From the cell containing the given text, extract its center point as (x, y) coordinate. 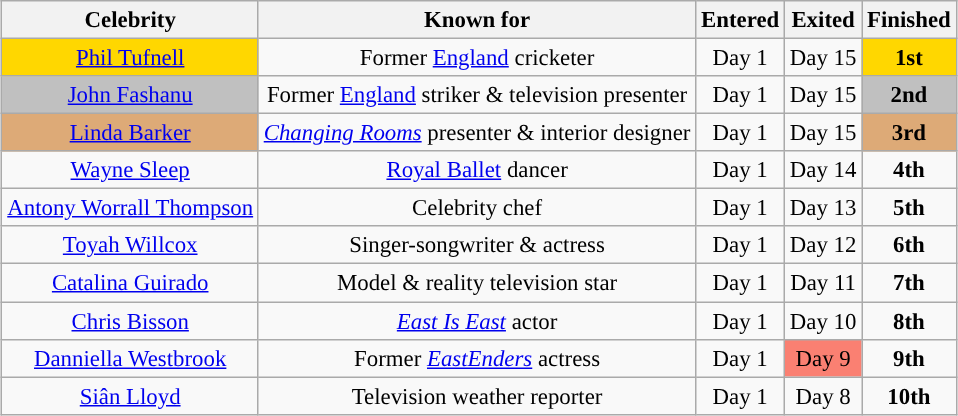
Celebrity (130, 20)
Exited (824, 20)
9th (909, 358)
Former EastEnders actress (476, 358)
Day 11 (824, 283)
6th (909, 245)
8th (909, 321)
Day 14 (824, 170)
Phil Tufnell (130, 57)
Day 12 (824, 245)
4th (909, 170)
Royal Ballet dancer (476, 170)
5th (909, 208)
Celebrity chef (476, 208)
Model & reality television star (476, 283)
Television weather reporter (476, 396)
Linda Barker (130, 133)
10th (909, 396)
1st (909, 57)
Day 10 (824, 321)
7th (909, 283)
Catalina Guirado (130, 283)
John Fashanu (130, 95)
2nd (909, 95)
Former England striker & television presenter (476, 95)
Finished (909, 20)
Entered (740, 20)
Changing Rooms presenter & interior designer (476, 133)
Wayne Sleep (130, 170)
Chris Bisson (130, 321)
3rd (909, 133)
Antony Worrall Thompson (130, 208)
Former England cricketer (476, 57)
Known for (476, 20)
Day 13 (824, 208)
Toyah Willcox (130, 245)
Day 8 (824, 396)
Siân Lloyd (130, 396)
Danniella Westbrook (130, 358)
East Is East actor (476, 321)
Singer-songwriter & actress (476, 245)
Day 9 (824, 358)
